Search for the cell housing the specified text and yield its (x, y) center coordinate. 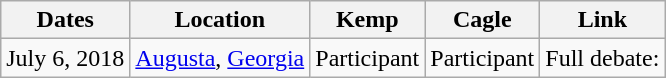
Full debate: (602, 58)
Augusta, Georgia (220, 58)
Dates (66, 20)
Kemp (368, 20)
July 6, 2018 (66, 58)
Location (220, 20)
Cagle (482, 20)
Link (602, 20)
